Detect which cell encompasses the target text, then output its (X, Y) center coordinate. 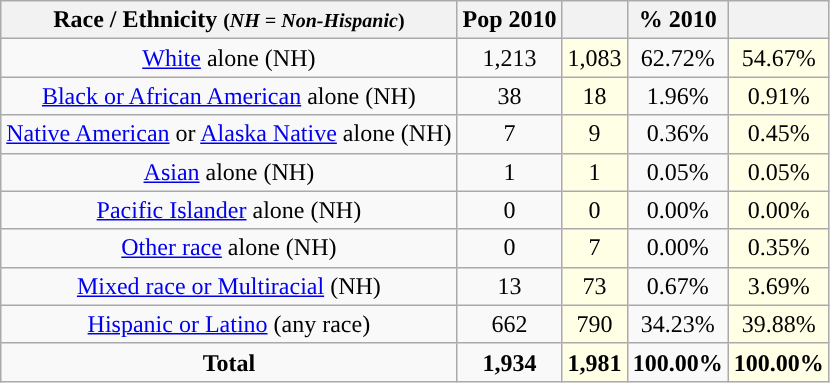
1.96% (678, 96)
0.45% (778, 134)
0.36% (678, 134)
White alone (NH) (229, 58)
662 (510, 324)
18 (594, 96)
Hispanic or Latino (any race) (229, 324)
Black or African American alone (NH) (229, 96)
0.67% (678, 286)
Pacific Islander alone (NH) (229, 210)
13 (510, 286)
% 2010 (678, 20)
Race / Ethnicity (NH = Non-Hispanic) (229, 20)
1,981 (594, 362)
54.67% (778, 58)
9 (594, 134)
1,213 (510, 58)
Mixed race or Multiracial (NH) (229, 286)
38 (510, 96)
Pop 2010 (510, 20)
62.72% (678, 58)
Asian alone (NH) (229, 172)
Other race alone (NH) (229, 248)
Total (229, 362)
1,083 (594, 58)
Native American or Alaska Native alone (NH) (229, 134)
0.35% (778, 248)
34.23% (678, 324)
790 (594, 324)
39.88% (778, 324)
3.69% (778, 286)
0.91% (778, 96)
73 (594, 286)
1,934 (510, 362)
